Extract the (x, y) coordinate from the center of the cell holding the provided text.  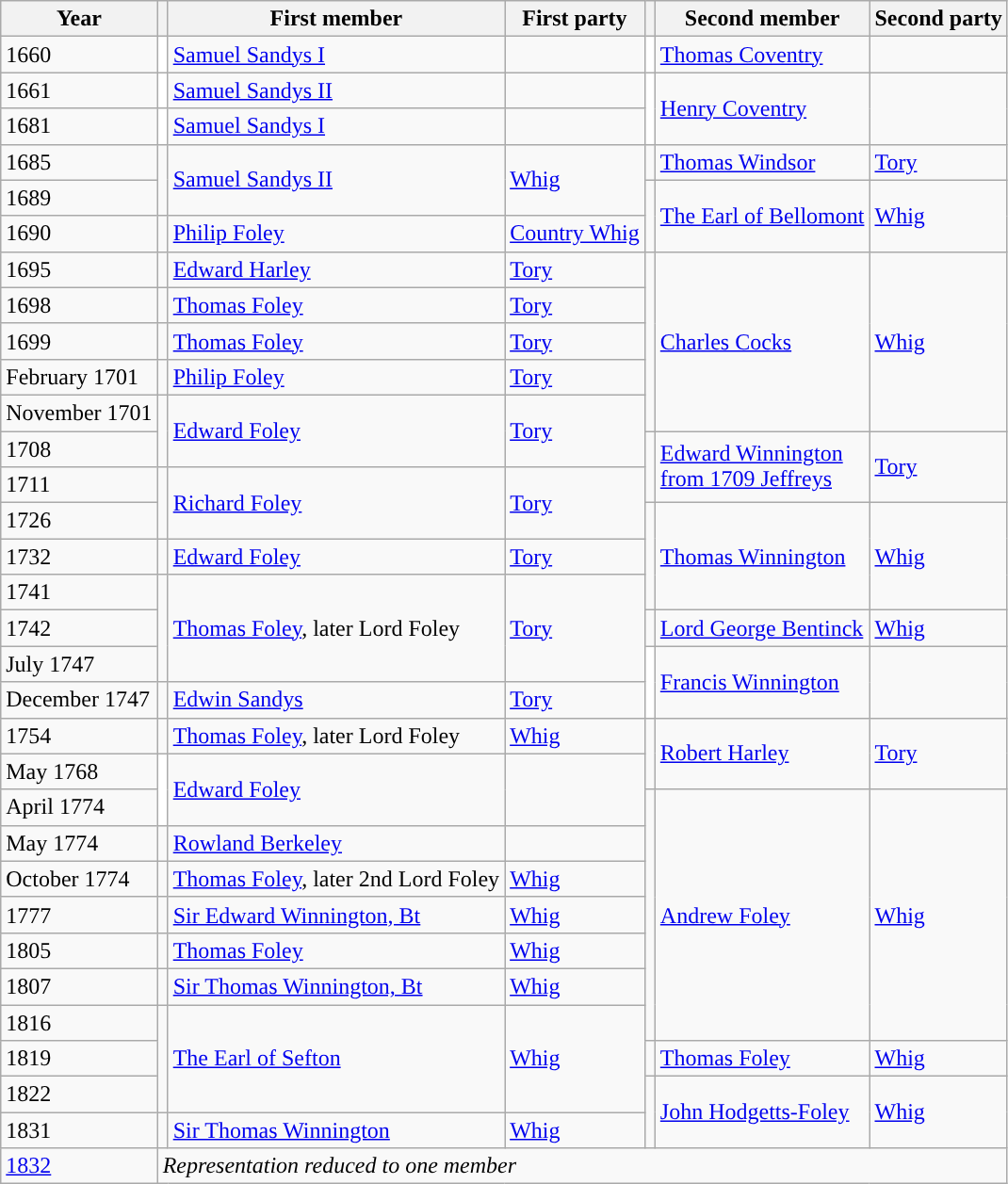
May 1768 (79, 771)
The Earl of Sefton (335, 1058)
February 1701 (79, 377)
Sir Thomas Winnington, Bt (335, 986)
Robert Harley (762, 754)
1690 (79, 234)
Representation reduced to one member (582, 1166)
Sir Edward Winnington, Bt (335, 915)
1819 (79, 1059)
Richard Foley (335, 503)
1831 (79, 1130)
Edward Winnington from 1709 Jeffreys (762, 467)
Charles Cocks (762, 341)
First party (575, 19)
July 1747 (79, 664)
1742 (79, 628)
Year (79, 19)
1661 (79, 90)
Country Whig (575, 234)
Second party (938, 19)
October 1774 (79, 879)
1660 (79, 55)
1689 (79, 198)
1805 (79, 950)
1726 (79, 521)
1807 (79, 986)
Lord George Bentinck (762, 628)
John Hodgetts-Foley (762, 1112)
April 1774 (79, 807)
1822 (79, 1095)
November 1701 (79, 413)
First member (335, 19)
Edwin Sandys (335, 700)
1681 (79, 126)
Edward Harley (335, 269)
1685 (79, 162)
1754 (79, 736)
Thomas Windsor (762, 162)
December 1747 (79, 700)
Thomas Foley, later 2nd Lord Foley (335, 879)
Thomas Coventry (762, 55)
1732 (79, 557)
May 1774 (79, 843)
1816 (79, 1022)
1741 (79, 592)
1711 (79, 485)
Second member (762, 19)
Andrew Foley (762, 915)
The Earl of Bellomont (762, 216)
Francis Winnington (762, 682)
Thomas Winnington (762, 557)
1777 (79, 915)
Sir Thomas Winnington (335, 1130)
1708 (79, 449)
1695 (79, 269)
Henry Coventry (762, 108)
1698 (79, 305)
1699 (79, 341)
Rowland Berkeley (335, 843)
1832 (79, 1166)
